Scan for the cell matching the given text and deliver its [X, Y] coordinate at center. 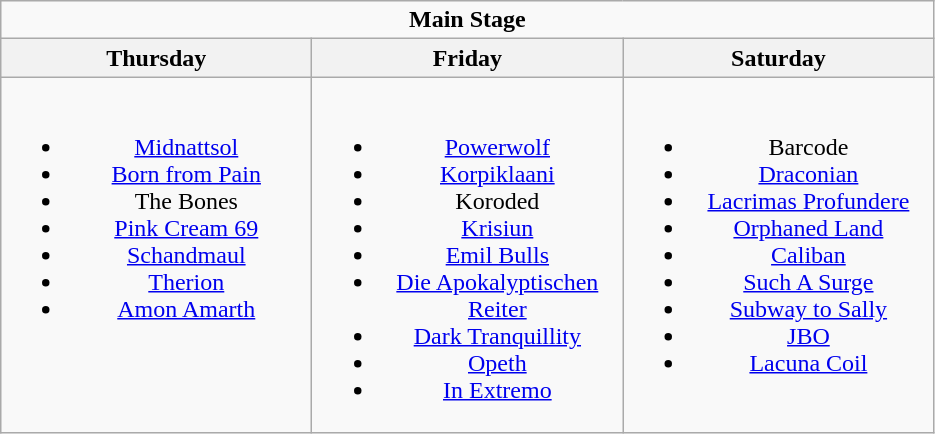
PowerwolfKorpiklaaniKorodedKrisiunEmil BullsDie Apokalyptischen ReiterDark TranquillityOpethIn Extremo [468, 255]
Thursday [156, 58]
Saturday [778, 58]
BarcodeDraconianLacrimas ProfundereOrphaned LandCalibanSuch A SurgeSubway to SallyJBOLacuna Coil [778, 255]
MidnattsolBorn from PainThe BonesPink Cream 69SchandmaulTherionAmon Amarth [156, 255]
Main Stage [468, 20]
Friday [468, 58]
